Identify which cell holds the provided text, then report its [x, y] central coordinate. 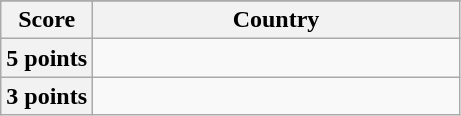
3 points [47, 96]
5 points [47, 58]
Score [47, 20]
Country [276, 20]
